Find where the given text appears and provide that cell's center as [x, y] coordinate. 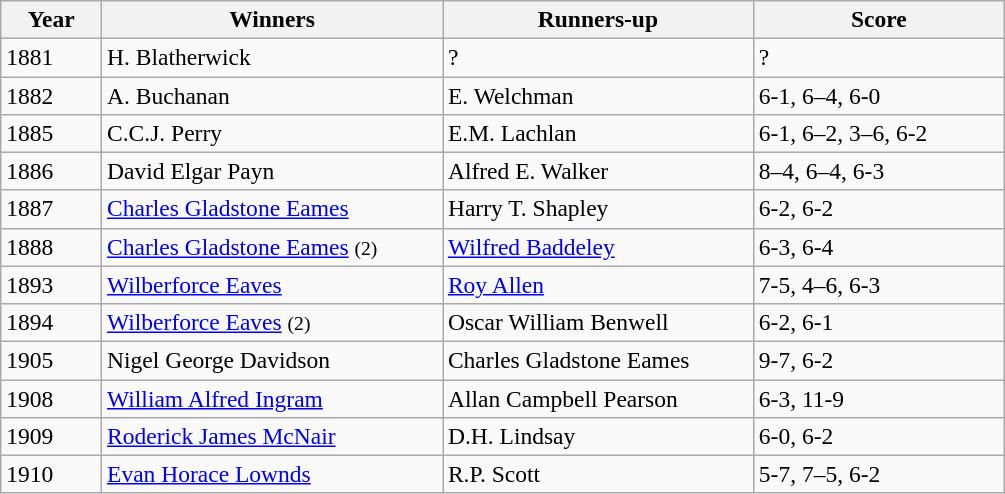
1887 [52, 209]
Allan Campbell Pearson [598, 398]
Score [878, 19]
H. Blatherwick [272, 57]
6-1, 6–2, 3–6, 6-2 [878, 133]
Alfred E. Walker [598, 171]
1909 [52, 436]
Nigel George Davidson [272, 360]
David Elgar Payn [272, 171]
Wilberforce Eaves (2) [272, 322]
A. Buchanan [272, 95]
Harry T. Shapley [598, 209]
6-2, 6-1 [878, 322]
1882 [52, 95]
1908 [52, 398]
E. Welchman [598, 95]
1910 [52, 474]
1888 [52, 247]
1881 [52, 57]
9-7, 6-2 [878, 360]
6-3, 6-4 [878, 247]
7-5, 4–6, 6-3 [878, 285]
William Alfred Ingram [272, 398]
1894 [52, 322]
Roy Allen [598, 285]
1885 [52, 133]
Charles Gladstone Eames (2) [272, 247]
Wilfred Baddeley [598, 247]
Winners [272, 19]
6-3, 11-9 [878, 398]
Evan Horace Lownds [272, 474]
1886 [52, 171]
Runners-up [598, 19]
Year [52, 19]
8–4, 6–4, 6-3 [878, 171]
5-7, 7–5, 6-2 [878, 474]
1893 [52, 285]
6-1, 6–4, 6-0 [878, 95]
R.P. Scott [598, 474]
D.H. Lindsay [598, 436]
Roderick James McNair [272, 436]
6-2, 6-2 [878, 209]
1905 [52, 360]
Oscar William Benwell [598, 322]
6-0, 6-2 [878, 436]
Wilberforce Eaves [272, 285]
E.M. Lachlan [598, 133]
C.C.J. Perry [272, 133]
